Find where the given text appears and provide that cell's center as (X, Y) coordinate. 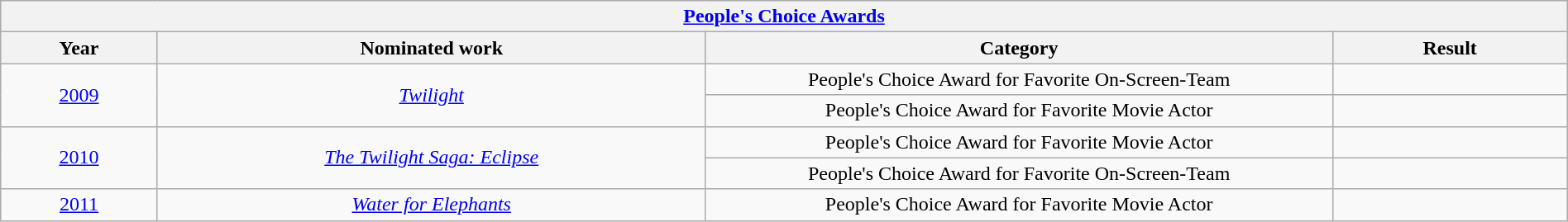
People's Choice Awards (784, 17)
Result (1450, 48)
Water for Elephants (432, 205)
The Twilight Saga: Eclipse (432, 158)
Category (1019, 48)
Nominated work (432, 48)
Year (79, 48)
Twilight (432, 95)
2010 (79, 158)
2011 (79, 205)
2009 (79, 95)
